Find where the given text appears and provide that cell's center as [X, Y] coordinate. 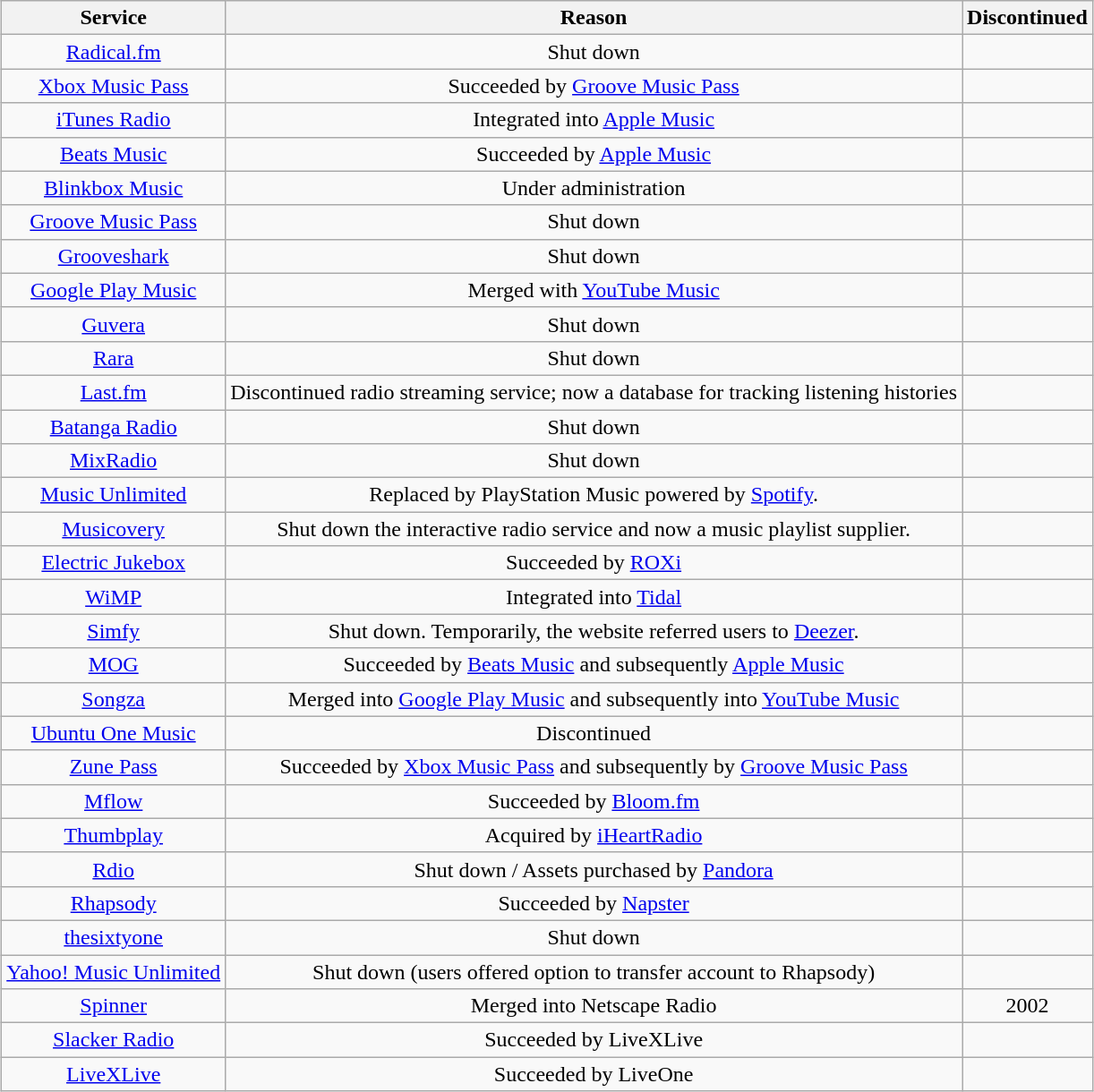
Rara [114, 358]
Last.fm [114, 392]
Xbox Music Pass [114, 86]
Thumbplay [114, 835]
Songza [114, 699]
Merged with YouTube Music [594, 290]
Rhapsody [114, 903]
Batanga Radio [114, 427]
Blinkbox Music [114, 188]
Replaced by PlayStation Music powered by Spotify. [594, 495]
Succeeded by ROXi [594, 563]
Succeeded by Xbox Music Pass and subsequently by Groove Music Pass [594, 767]
WiMP [114, 597]
Grooveshark [114, 256]
LiveXLive [114, 1074]
Succeeded by LiveXLive [594, 1040]
Ubuntu One Music [114, 733]
Yahoo! Music Unlimited [114, 971]
MixRadio [114, 461]
Shut down / Assets purchased by Pandora [594, 869]
Groove Music Pass [114, 222]
Shut down. Temporarily, the website referred users to Deezer. [594, 631]
2002 [1028, 1006]
Under administration [594, 188]
Reason [594, 18]
Shut down the interactive radio service and now a music playlist supplier. [594, 529]
Acquired by iHeartRadio [594, 835]
Musicovery [114, 529]
Music Unlimited [114, 495]
Merged into Netscape Radio [594, 1006]
MOG [114, 665]
Service [114, 18]
Succeeded by Beats Music and subsequently Apple Music [594, 665]
Spinner [114, 1006]
Integrated into Apple Music [594, 120]
Mflow [114, 801]
thesixtyone [114, 937]
Succeeded by Napster [594, 903]
Slacker Radio [114, 1040]
Succeeded by Apple Music [594, 154]
Merged into Google Play Music and subsequently into YouTube Music [594, 699]
Integrated into Tidal [594, 597]
Guvera [114, 324]
Beats Music [114, 154]
Google Play Music [114, 290]
Discontinued radio streaming service; now a database for tracking listening histories [594, 392]
Rdio [114, 869]
Radical.fm [114, 52]
Succeeded by Bloom.fm [594, 801]
Shut down (users offered option to transfer account to Rhapsody) [594, 971]
Zune Pass [114, 767]
Simfy [114, 631]
Succeeded by Groove Music Pass [594, 86]
iTunes Radio [114, 120]
Succeeded by LiveOne [594, 1074]
Electric Jukebox [114, 563]
